Return [X, Y] of the center of cell containing provided text 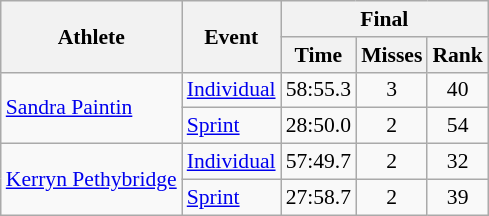
40 [458, 90]
54 [458, 126]
57:49.7 [318, 162]
Rank [458, 55]
Sandra Paintin [92, 108]
Kerryn Pethybridge [92, 180]
39 [458, 197]
58:55.3 [318, 90]
Time [318, 55]
Misses [392, 55]
32 [458, 162]
28:50.0 [318, 126]
27:58.7 [318, 197]
Final [384, 19]
Athlete [92, 36]
3 [392, 90]
Event [232, 36]
